Identify which cell holds the provided text, then report its [x, y] central coordinate. 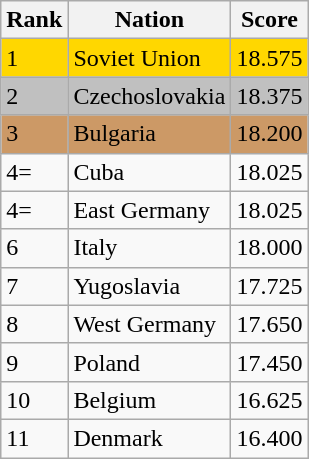
17.725 [270, 286]
Denmark [150, 438]
Czechoslovakia [150, 96]
Cuba [150, 172]
Yugoslavia [150, 286]
11 [34, 438]
Belgium [150, 400]
1 [34, 58]
17.650 [270, 324]
18.200 [270, 134]
2 [34, 96]
Poland [150, 362]
6 [34, 248]
16.400 [270, 438]
Score [270, 20]
Rank [34, 20]
17.450 [270, 362]
3 [34, 134]
West Germany [150, 324]
18.575 [270, 58]
Bulgaria [150, 134]
18.000 [270, 248]
Nation [150, 20]
8 [34, 324]
18.375 [270, 96]
East Germany [150, 210]
Italy [150, 248]
10 [34, 400]
Soviet Union [150, 58]
9 [34, 362]
7 [34, 286]
16.625 [270, 400]
